Scan for the cell matching the given text and deliver its (x, y) coordinate at center. 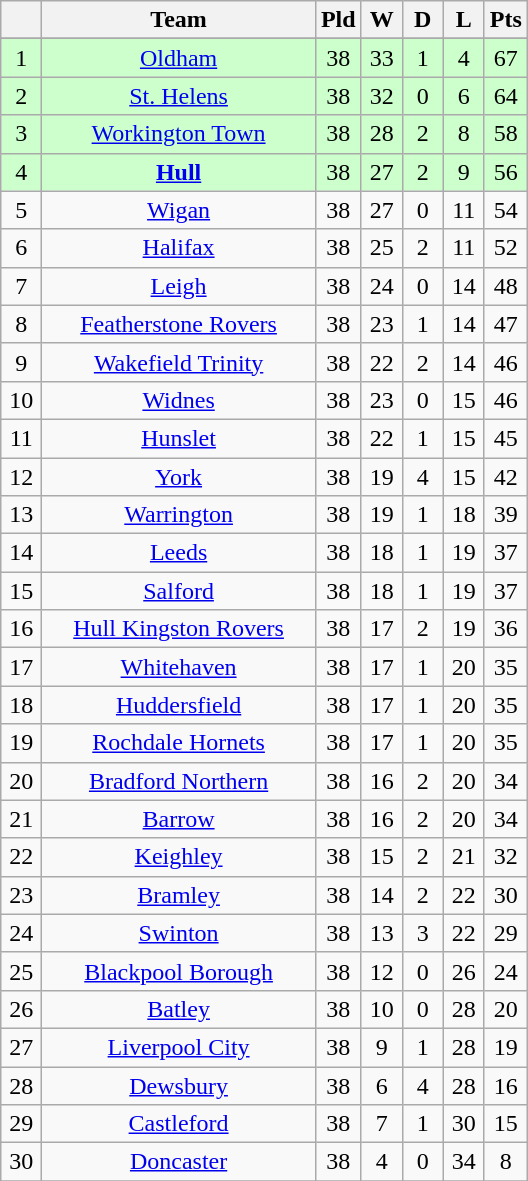
Pld (338, 20)
45 (506, 438)
W (382, 20)
33 (382, 58)
52 (506, 248)
Salford (179, 591)
York (179, 477)
Wakefield Trinity (179, 362)
Rochdale Hornets (179, 743)
39 (506, 515)
Bradford Northern (179, 781)
Leigh (179, 286)
Workington Town (179, 134)
42 (506, 477)
Dewsbury (179, 1085)
D (422, 20)
Doncaster (179, 1162)
Bramley (179, 895)
Liverpool City (179, 1047)
Widnes (179, 400)
67 (506, 58)
Hull Kingston Rovers (179, 629)
Whitehaven (179, 667)
36 (506, 629)
5 (22, 210)
Castleford (179, 1124)
47 (506, 324)
Halifax (179, 248)
56 (506, 172)
Leeds (179, 553)
Hunslet (179, 438)
54 (506, 210)
St. Helens (179, 96)
Blackpool Borough (179, 971)
L (464, 20)
Keighley (179, 857)
Pts (506, 20)
Featherstone Rovers (179, 324)
Hull (179, 172)
Oldham (179, 58)
Wigan (179, 210)
Team (179, 20)
Batley (179, 1009)
64 (506, 96)
58 (506, 134)
Swinton (179, 933)
48 (506, 286)
Barrow (179, 819)
Warrington (179, 515)
Huddersfield (179, 705)
